Provide the (X, Y) coordinate of the cell's center where the given text is located.  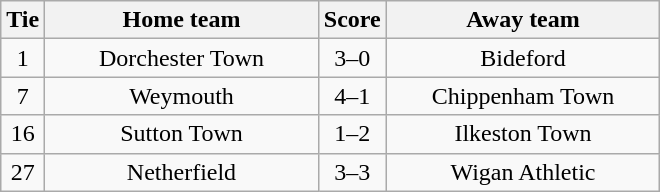
Weymouth (182, 96)
4–1 (352, 96)
Home team (182, 20)
Away team (523, 20)
Dorchester Town (182, 58)
1–2 (352, 134)
Sutton Town (182, 134)
16 (23, 134)
1 (23, 58)
3–3 (352, 172)
Netherfield (182, 172)
Ilkeston Town (523, 134)
Bideford (523, 58)
27 (23, 172)
Score (352, 20)
3–0 (352, 58)
Tie (23, 20)
Wigan Athletic (523, 172)
7 (23, 96)
Chippenham Town (523, 96)
